Return (X, Y) of the center of cell containing provided text 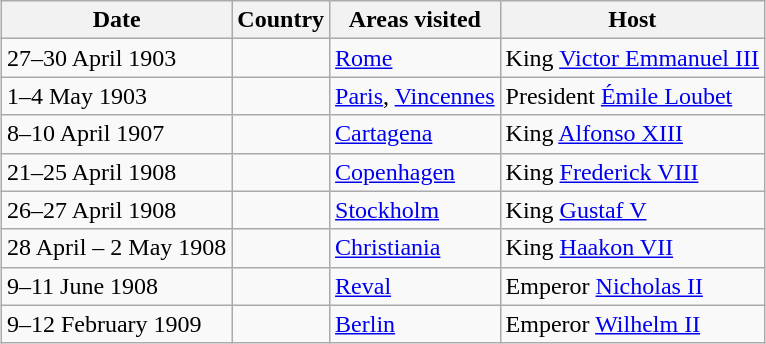
9–11 June 1908 (116, 286)
28 April – 2 May 1908 (116, 248)
Emperor Nicholas II (632, 286)
King Haakon VII (632, 248)
President Émile Loubet (632, 96)
26–27 April 1908 (116, 210)
King Frederick VIII (632, 172)
27–30 April 1903 (116, 58)
King Alfonso XIII (632, 134)
Christiania (416, 248)
Host (632, 20)
Stockholm (416, 210)
Rome (416, 58)
Reval (416, 286)
Berlin (416, 324)
Copenhagen (416, 172)
King Victor Emmanuel III (632, 58)
King Gustaf V (632, 210)
9–12 February 1909 (116, 324)
Cartagena (416, 134)
Date (116, 20)
Areas visited (416, 20)
Country (281, 20)
21–25 April 1908 (116, 172)
Paris, Vincennes (416, 96)
1–4 May 1903 (116, 96)
Emperor Wilhelm II (632, 324)
8–10 April 1907 (116, 134)
